Return the (X, Y) coordinate for the center point of the cell that contains the specified text.  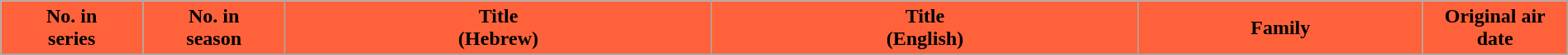
Original air date (1495, 28)
No. inseason (214, 28)
No. inseries (72, 28)
Title(Hebrew) (499, 28)
Family (1280, 28)
Title(English) (925, 28)
